Return (X, Y) of the center of cell containing provided text 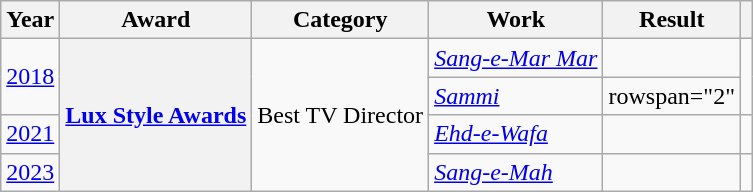
rowspan="2" (672, 96)
Sang-e-Mah (516, 172)
Result (672, 20)
Year (30, 20)
2018 (30, 77)
Award (156, 20)
Sang-e-Mar Mar (516, 58)
2023 (30, 172)
Category (340, 20)
Work (516, 20)
Ehd-e-Wafa (516, 134)
Sammi (516, 96)
Lux Style Awards (156, 115)
Best TV Director (340, 115)
2021 (30, 134)
